Return [x, y] of the center of cell containing provided text 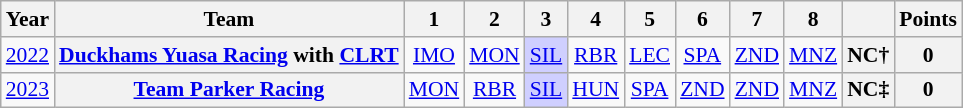
NC† [868, 55]
4 [596, 19]
6 [702, 19]
1 [434, 19]
2023 [28, 90]
Team Parker Racing [229, 90]
Team [229, 19]
3 [546, 19]
IMO [434, 55]
HUN [596, 90]
Year [28, 19]
8 [813, 19]
7 [757, 19]
2 [494, 19]
2022 [28, 55]
5 [650, 19]
NC‡ [868, 90]
Duckhams Yuasa Racing with CLRT [229, 55]
LEC [650, 55]
Points [928, 19]
